Search for the cell housing the specified text and yield its (x, y) center coordinate. 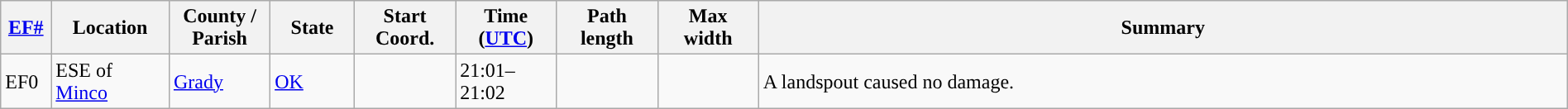
Location (111, 28)
Time (UTC) (506, 28)
EF0 (26, 81)
Start Coord. (404, 28)
State (313, 28)
ESE of Minco (111, 81)
County / Parish (219, 28)
Grady (219, 81)
Summary (1163, 28)
OK (313, 81)
EF# (26, 28)
Path length (607, 28)
A landspout caused no damage. (1163, 81)
Max width (708, 28)
21:01–21:02 (506, 81)
